Capture the cell that displays the provided text and extract its [x, y] central coordinate. 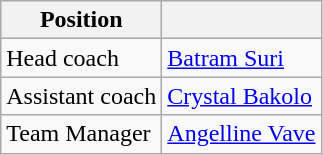
Crystal Bakolo [242, 96]
Assistant coach [82, 96]
Team Manager [82, 134]
Angelline Vave [242, 134]
Batram Suri [242, 58]
Head coach [82, 58]
Position [82, 20]
